Provide the [X, Y] coordinate of the cell's center where the given text is located.  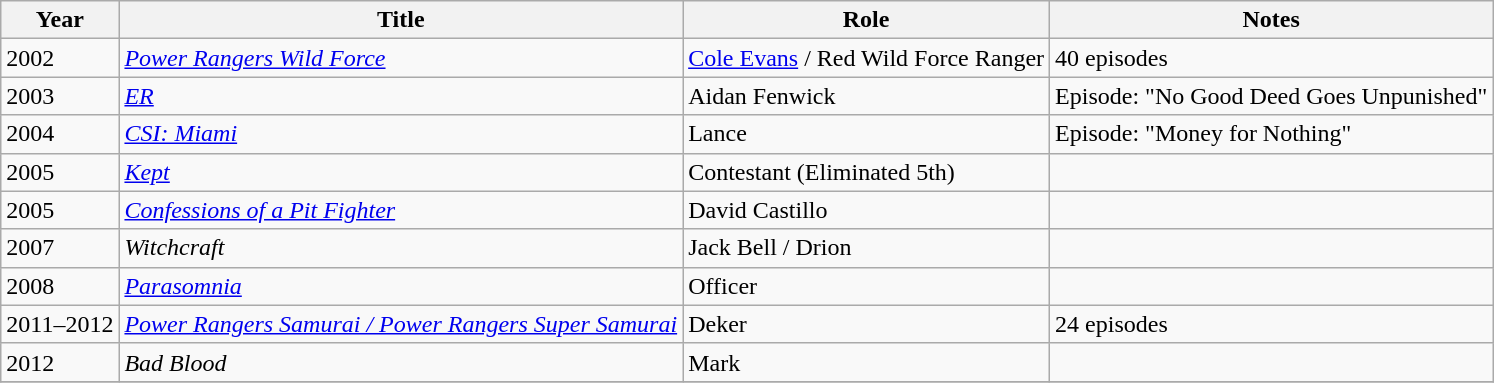
Power Rangers Wild Force [401, 58]
Contestant (Eliminated 5th) [866, 172]
Aidan Fenwick [866, 96]
Role [866, 20]
Parasomnia [401, 286]
Witchcraft [401, 248]
Cole Evans / Red Wild Force Ranger [866, 58]
2008 [60, 286]
Deker [866, 324]
Notes [1272, 20]
Power Rangers Samurai / Power Rangers Super Samurai [401, 324]
Year [60, 20]
2003 [60, 96]
Episode: "Money for Nothing" [1272, 134]
Jack Bell / Drion [866, 248]
Kept [401, 172]
Officer [866, 286]
Lance [866, 134]
2007 [60, 248]
40 episodes [1272, 58]
Confessions of a Pit Fighter [401, 210]
2011–2012 [60, 324]
ER [401, 96]
2012 [60, 362]
Title [401, 20]
2004 [60, 134]
2002 [60, 58]
CSI: Miami [401, 134]
Bad Blood [401, 362]
David Castillo [866, 210]
Mark [866, 362]
Episode: "No Good Deed Goes Unpunished" [1272, 96]
24 episodes [1272, 324]
